Locate the cell with the specified text and output its (X, Y) center coordinate. 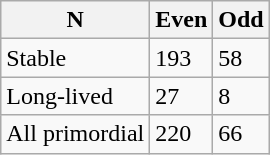
N (76, 20)
193 (182, 58)
58 (241, 58)
All primordial (76, 134)
220 (182, 134)
Even (182, 20)
66 (241, 134)
Stable (76, 58)
8 (241, 96)
Odd (241, 20)
Long-lived (76, 96)
27 (182, 96)
